Find where the given text appears and provide that cell's center as (x, y) coordinate. 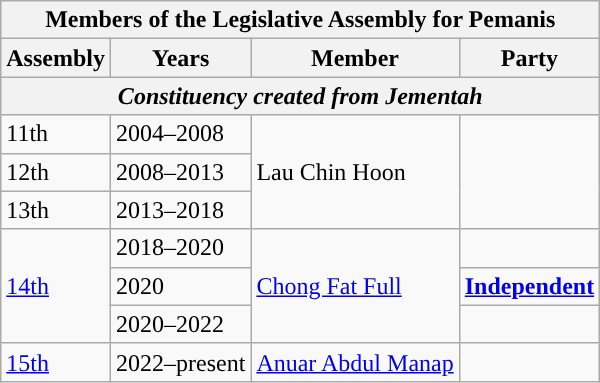
Chong Fat Full (355, 286)
Members of the Legislative Assembly for Pemanis (300, 20)
2020–2022 (180, 324)
2022–present (180, 362)
13th (56, 210)
Party (529, 58)
Lau Chin Hoon (355, 172)
2020 (180, 286)
14th (56, 286)
15th (56, 362)
Assembly (56, 58)
Member (355, 58)
2018–2020 (180, 248)
2013–2018 (180, 210)
Constituency created from Jementah (300, 96)
2008–2013 (180, 172)
Independent (529, 286)
Anuar Abdul Manap (355, 362)
Years (180, 58)
12th (56, 172)
11th (56, 134)
2004–2008 (180, 134)
